Scan for the cell matching the given text and deliver its (X, Y) coordinate at center. 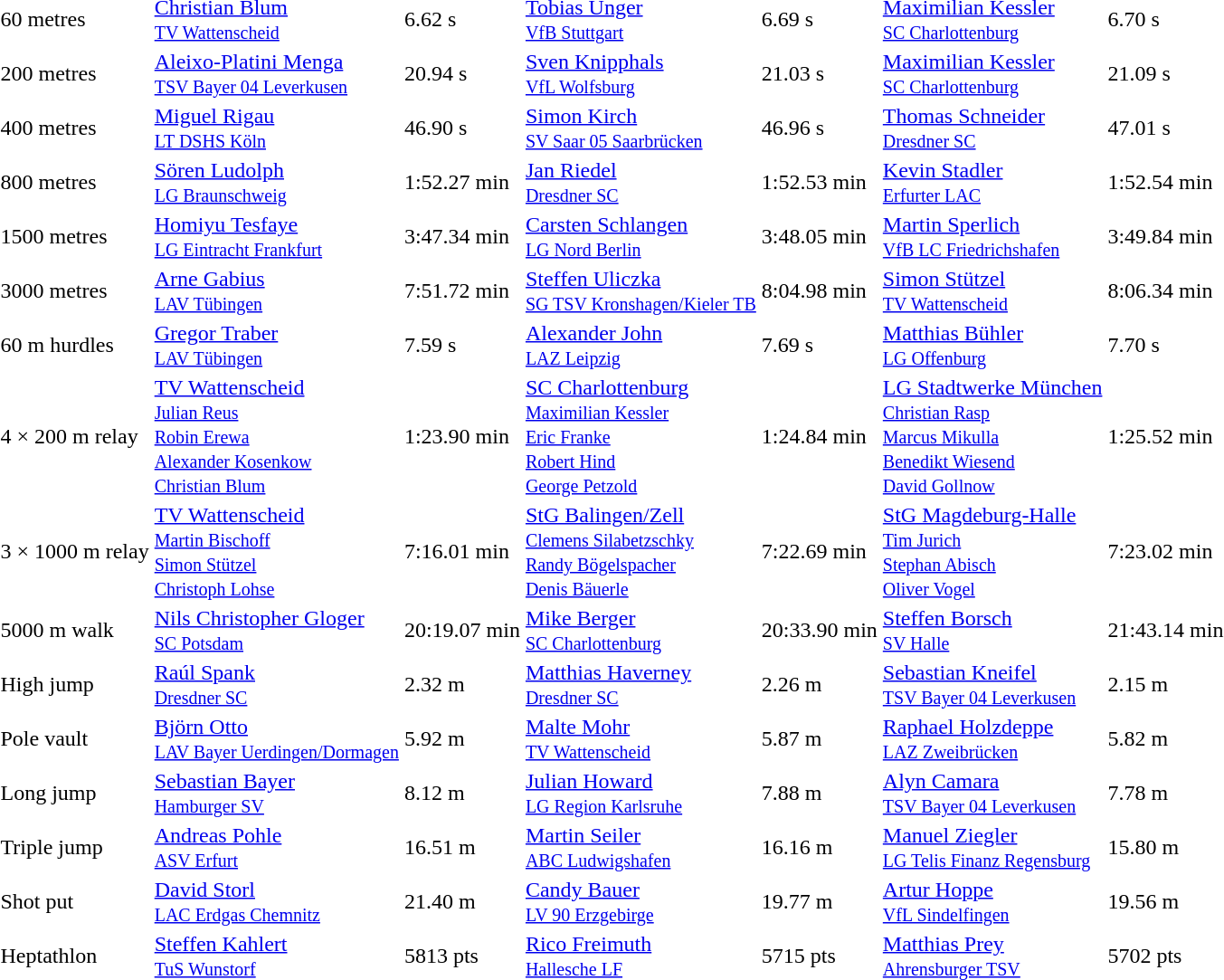
Kevin StadlerErfurter LAC (992, 183)
Sören LudolphLG Braunschweig (277, 183)
8.12 m (461, 793)
Malte MohrTV Wattenscheid (640, 738)
Candy BauerLV 90 Erzgebirge (640, 901)
16.51 m (461, 847)
Maximilian KesslerSC Charlottenburg (992, 74)
1:52.27 min (461, 183)
20:33.90 min (820, 630)
Alyn CamaraTSV Bayer 04 Leverkusen (992, 793)
SC CharlottenburgMaximilian KesslerEric FrankeRobert HindGeorge Petzold (640, 436)
7:16.01 min (461, 552)
Martin SperlichVfB LC Friedrichshafen (992, 237)
Aleixo-Platini MengaTSV Bayer 04 Leverkusen (277, 74)
Björn OttoLAV Bayer Uerdingen/Dormagen (277, 738)
1:23.90 min (461, 436)
Andreas PohleASV Erfurt (277, 847)
Raúl SpankDresdner SC (277, 684)
Mike BergerSC Charlottenburg (640, 630)
StG Balingen/ZellClemens SilabetzschkyRandy BögelspacherDenis Bäuerle (640, 552)
5.87 m (820, 738)
2.26 m (820, 684)
StG Magdeburg-HalleTim JurichStephan AbischOliver Vogel (992, 552)
Sven KnipphalsVfL Wolfsburg (640, 74)
1:52.53 min (820, 183)
Homiyu TesfayeLG Eintracht Frankfurt (277, 237)
1:24.84 min (820, 436)
21.40 m (461, 901)
Simon StützelTV Wattenscheid (992, 291)
Simon KirchSV Saar 05 Saarbrücken (640, 128)
TV WattenscheidJulian ReusRobin ErewaAlexander KosenkowChristian Blum (277, 436)
46.90 s (461, 128)
Miguel RigauLT DSHS Köln (277, 128)
Matthias HaverneyDresdner SC (640, 684)
3:47.34 min (461, 237)
Thomas SchneiderDresdner SC (992, 128)
7.59 s (461, 346)
46.96 s (820, 128)
21.03 s (820, 74)
8:04.98 min (820, 291)
20.94 s (461, 74)
Jan RiedelDresdner SC (640, 183)
David StorlLAC Erdgas Chemnitz (277, 901)
Martin SeilerABC Ludwigshafen (640, 847)
Sebastian KneifelTSV Bayer 04 Leverkusen (992, 684)
Matthias BühlerLG Offenburg (992, 346)
2.32 m (461, 684)
TV WattenscheidMartin BischoffSimon StützelChristoph Lohse (277, 552)
Alexander JohnLAZ Leipzig (640, 346)
7:51.72 min (461, 291)
16.16 m (820, 847)
7.88 m (820, 793)
3:48.05 min (820, 237)
Steffen BorschSV Halle (992, 630)
5.92 m (461, 738)
7.69 s (820, 346)
Gregor TraberLAV Tübingen (277, 346)
Julian HowardLG Region Karlsruhe (640, 793)
LG Stadtwerke MünchenChristian RaspMarcus MikullaBenedikt WiesendDavid Gollnow (992, 436)
Sebastian BayerHamburger SV (277, 793)
Artur HoppeVfL Sindelfingen (992, 901)
Arne GabiusLAV Tübingen (277, 291)
Manuel ZieglerLG Telis Finanz Regensburg (992, 847)
19.77 m (820, 901)
Steffen UliczkaSG TSV Kronshagen/Kieler TB (640, 291)
Carsten SchlangenLG Nord Berlin (640, 237)
Nils Christopher GlogerSC Potsdam (277, 630)
7:22.69 min (820, 552)
20:19.07 min (461, 630)
Raphael HolzdeppeLAZ Zweibrücken (992, 738)
